Identify which cell holds the provided text, then report its (x, y) central coordinate. 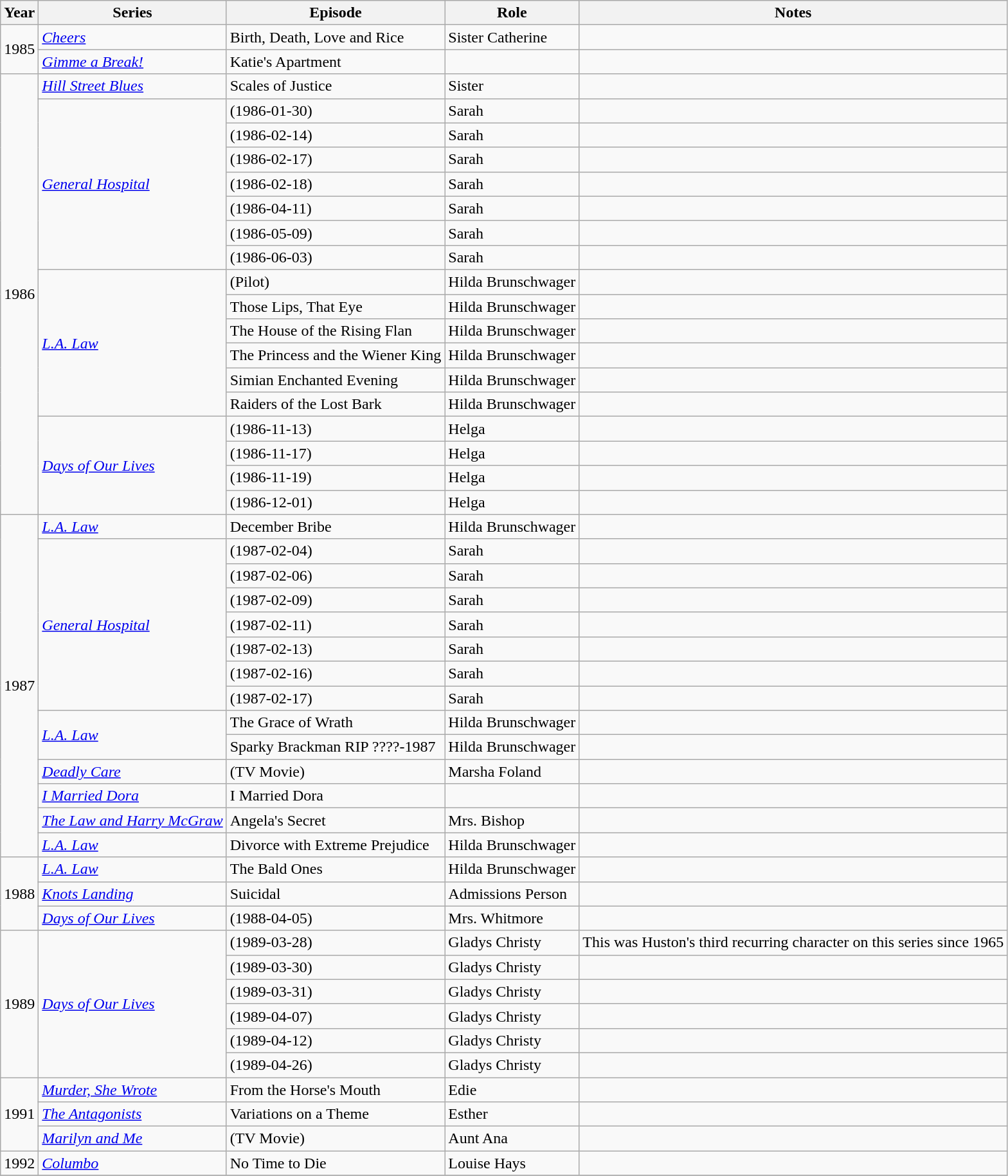
(1987-02-17) (336, 698)
The Grace of Wrath (336, 723)
Marilyn and Me (132, 1139)
Sparky Brackman RIP ????-1987 (336, 747)
Knots Landing (132, 894)
The Princess and the Wiener King (336, 356)
Columbo (132, 1163)
From the Horse's Mouth (336, 1090)
(1989-03-30) (336, 967)
(1986-02-17) (336, 159)
(1986-11-13) (336, 429)
Episode (336, 13)
Role (512, 13)
Birth, Death, Love and Rice (336, 37)
Louise Hays (512, 1163)
No Time to Die (336, 1163)
Raiders of the Lost Bark (336, 404)
(1986-02-14) (336, 135)
1987 (19, 685)
Admissions Person (512, 894)
(1986-11-17) (336, 453)
Variations on a Theme (336, 1114)
The House of the Rising Flan (336, 331)
(Pilot) (336, 282)
1986 (19, 294)
(1987-02-09) (336, 600)
(1987-02-16) (336, 673)
(1986-01-30) (336, 111)
(1987-02-04) (336, 551)
(1989-04-12) (336, 1040)
1991 (19, 1114)
The Bald Ones (336, 869)
(1986-02-18) (336, 184)
Those Lips, That Eye (336, 307)
December Bribe (336, 527)
Sister (512, 86)
Suicidal (336, 894)
(1987-02-11) (336, 624)
Angela's Secret (336, 820)
(1986-06-03) (336, 257)
Aunt Ana (512, 1139)
Notes (793, 13)
1988 (19, 894)
(1986-05-09) (336, 233)
(1989-03-31) (336, 991)
(1986-12-01) (336, 502)
Katie's Apartment (336, 62)
Deadly Care (132, 772)
The Law and Harry McGraw (132, 820)
Marsha Foland (512, 772)
(1987-02-13) (336, 649)
Hill Street Blues (132, 86)
Simian Enchanted Evening (336, 380)
Edie (512, 1090)
(1989-03-28) (336, 943)
This was Huston's third recurring character on this series since 1965 (793, 943)
(1988-04-05) (336, 918)
Murder, She Wrote (132, 1090)
1985 (19, 50)
1989 (19, 1004)
Mrs. Whitmore (512, 918)
Cheers (132, 37)
Year (19, 13)
Series (132, 13)
Mrs. Bishop (512, 820)
(1986-04-11) (336, 208)
Gimme a Break! (132, 62)
Divorce with Extreme Prejudice (336, 845)
(1989-04-07) (336, 1016)
1992 (19, 1163)
The Antagonists (132, 1114)
(1989-04-26) (336, 1065)
Scales of Justice (336, 86)
Esther (512, 1114)
(1987-02-06) (336, 575)
(1986-11-19) (336, 478)
Sister Catherine (512, 37)
